Return [X, Y] of the center of cell containing provided text 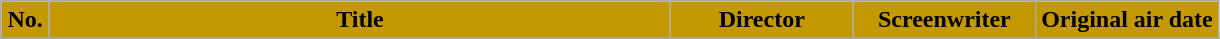
Original air date [1128, 20]
No. [26, 20]
Screenwriter [944, 20]
Director [762, 20]
Title [360, 20]
